Locate the cell with the specified text and output its (x, y) center coordinate. 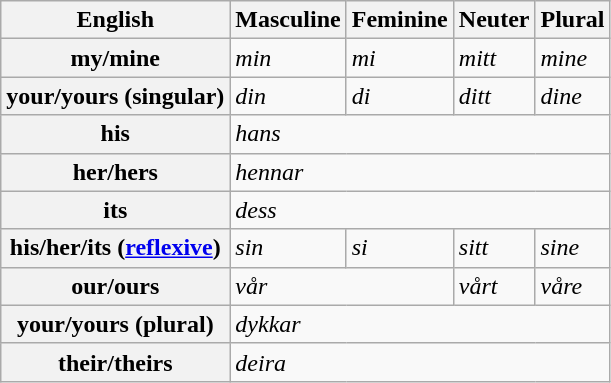
his (116, 134)
dykkar (420, 324)
our/ours (116, 286)
Neuter (494, 20)
hennar (420, 172)
English (116, 20)
dine (572, 96)
ditt (494, 96)
deira (420, 362)
mine (572, 58)
våre (572, 286)
mi (400, 58)
dess (420, 210)
your/yours (singular) (116, 96)
sin (288, 248)
my/mine (116, 58)
si (400, 248)
min (288, 58)
their/theirs (116, 362)
her/hers (116, 172)
mitt (494, 58)
Masculine (288, 20)
hans (420, 134)
your/yours (plural) (116, 324)
Plural (572, 20)
sine (572, 248)
sitt (494, 248)
din (288, 96)
his/her/its (reflexive) (116, 248)
vårt (494, 286)
vår (342, 286)
di (400, 96)
its (116, 210)
Feminine (400, 20)
